Detect which cell encompasses the target text, then output its (x, y) center coordinate. 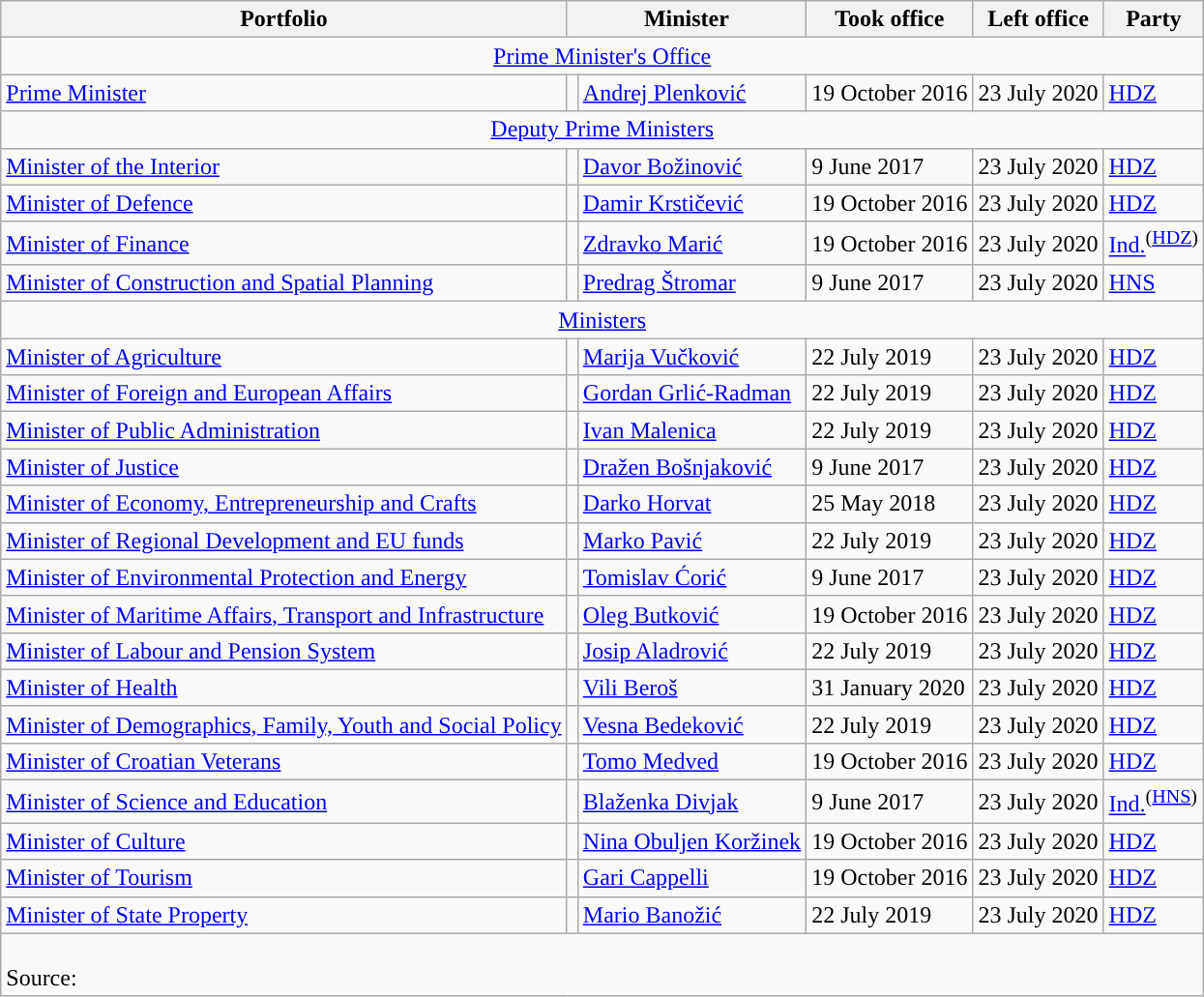
Ministers (602, 320)
HNS (1154, 283)
Minister of Finance (284, 244)
Davor Božinović (691, 166)
Minister of Regional Development and EU funds (284, 541)
Minister of Environmental Protection and Energy (284, 577)
Minister of Justice (284, 467)
Prime Minister (284, 93)
Vesna Bedeković (691, 724)
Left office (1039, 19)
Dražen Bošnjaković (691, 467)
Source: (602, 965)
Damir Krstičević (691, 203)
Tomo Medved (691, 761)
Took office (890, 19)
Portfolio (284, 19)
Tomislav Ćorić (691, 577)
Ind.(HNS) (1154, 803)
Minister of Labour and Pension System (284, 651)
Predrag Štromar (691, 283)
Minister of Health (284, 688)
Minister of the Interior (284, 166)
Deputy Prime Ministers (602, 130)
Minister of Tourism (284, 878)
Andrej Plenković (691, 93)
Josip Aladrović (691, 651)
25 May 2018 (890, 504)
Minister of Maritime Affairs, Transport and Infrastructure (284, 614)
Minister of Science and Education (284, 803)
Minister of Construction and Spatial Planning (284, 283)
Nina Obuljen Koržinek (691, 841)
Mario Banožić (691, 915)
Gari Cappelli (691, 878)
Marija Vučković (691, 357)
Minister of Economy, Entrepreneurship and Crafts (284, 504)
Minister of Culture (284, 841)
Blaženka Divjak (691, 803)
Zdravko Marić (691, 244)
Vili Beroš (691, 688)
Gordan Grlić-Radman (691, 394)
Minister of Demographics, Family, Youth and Social Policy (284, 724)
Minister of Foreign and European Affairs (284, 394)
Ind.(HDZ) (1154, 244)
Ivan Malenica (691, 430)
Party (1154, 19)
Marko Pavić (691, 541)
Minister of Agriculture (284, 357)
Darko Horvat (691, 504)
Minister of Croatian Veterans (284, 761)
Minister of Defence (284, 203)
Minister (687, 19)
Prime Minister's Office (602, 56)
Oleg Butković (691, 614)
31 January 2020 (890, 688)
Minister of State Property (284, 915)
Minister of Public Administration (284, 430)
